Return the [x, y] coordinate for the center point of the cell that contains the specified text.  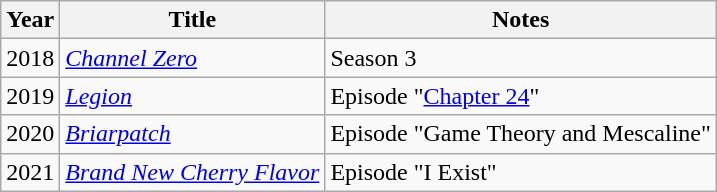
Episode "Game Theory and Mescaline" [520, 134]
Episode "Chapter 24" [520, 96]
Notes [520, 20]
2018 [30, 58]
Year [30, 20]
2019 [30, 96]
Brand New Cherry Flavor [192, 172]
Season 3 [520, 58]
2021 [30, 172]
Channel Zero [192, 58]
2020 [30, 134]
Title [192, 20]
Episode "I Exist" [520, 172]
Briarpatch [192, 134]
Legion [192, 96]
